For the text-containing cell, return its midpoint in [X, Y] coordinate format. 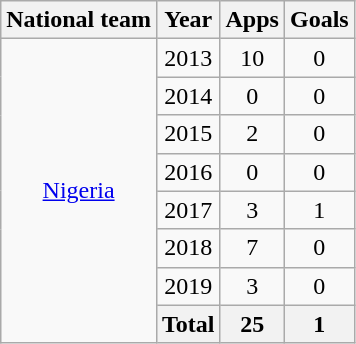
25 [252, 324]
2019 [188, 286]
2 [252, 134]
Total [188, 324]
Year [188, 20]
2016 [188, 172]
2015 [188, 134]
10 [252, 58]
Goals [319, 20]
Apps [252, 20]
2017 [188, 210]
2014 [188, 96]
Nigeria [79, 191]
National team [79, 20]
2013 [188, 58]
2018 [188, 248]
7 [252, 248]
